Return the [X, Y] coordinate for the center point of the cell that contains the specified text.  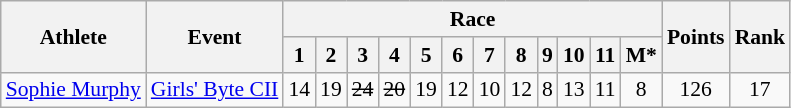
Rank [760, 36]
Girls' Byte CII [215, 90]
7 [490, 55]
13 [574, 90]
Athlete [74, 36]
6 [458, 55]
2 [331, 55]
Race [472, 19]
126 [696, 90]
Event [215, 36]
14 [299, 90]
5 [426, 55]
1 [299, 55]
Sophie Murphy [74, 90]
Points [696, 36]
M* [642, 55]
17 [760, 90]
9 [548, 55]
3 [363, 55]
24 [363, 90]
4 [394, 55]
20 [394, 90]
